Return [X, Y] of the center of cell containing provided text 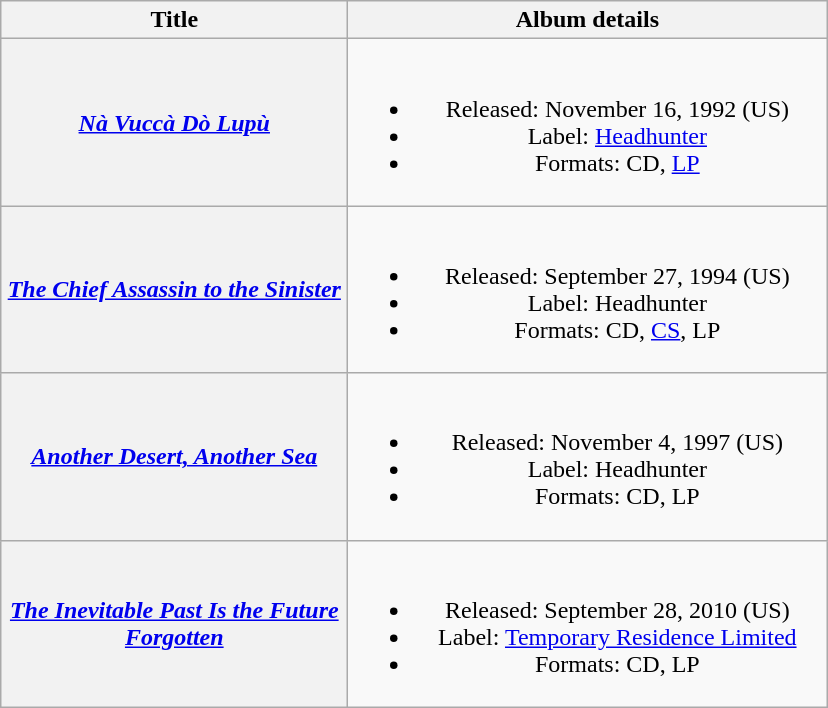
Nà Vuccà Dò Lupù [174, 122]
The Chief Assassin to the Sinister [174, 290]
Title [174, 20]
Album details [588, 20]
Released: November 4, 1997 (US)Label: HeadhunterFormats: CD, LP [588, 456]
The Inevitable Past Is the Future Forgotten [174, 624]
Released: September 28, 2010 (US)Label: Temporary Residence LimitedFormats: CD, LP [588, 624]
Released: September 27, 1994 (US)Label: HeadhunterFormats: CD, CS, LP [588, 290]
Another Desert, Another Sea [174, 456]
Released: November 16, 1992 (US)Label: HeadhunterFormats: CD, LP [588, 122]
